Find where the given text appears and provide that cell's center as [X, Y] coordinate. 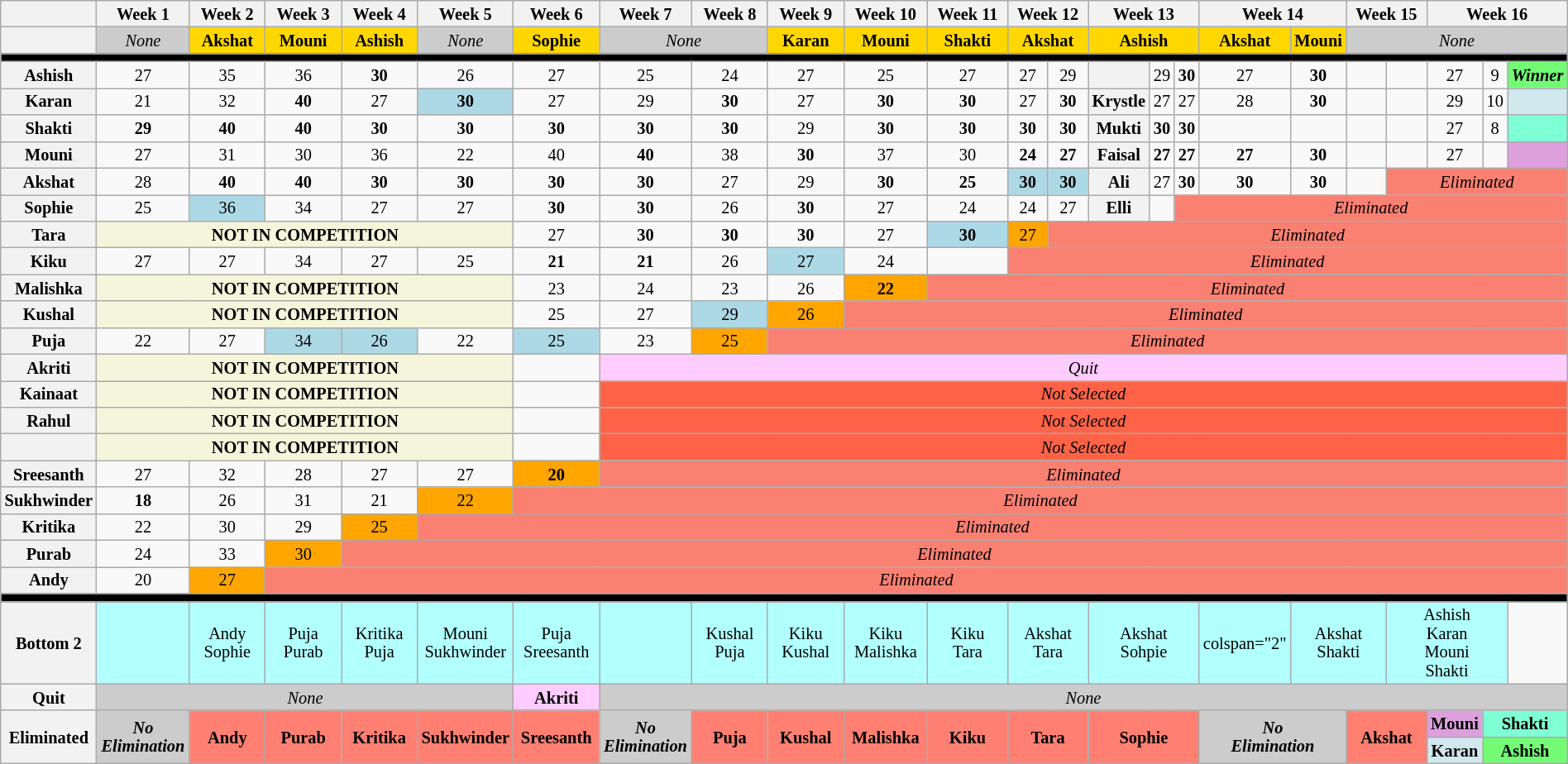
Mukti [1119, 128]
Krystle [1119, 101]
18 [143, 500]
Week 4 [380, 13]
KikuKushal [806, 642]
Week 5 [466, 13]
Week 16 [1497, 13]
Week 9 [806, 13]
Week 10 [885, 13]
10 [1495, 101]
KritikaPuja [380, 642]
PujaPurab [304, 642]
AkshatTara [1047, 642]
Kainaat [49, 394]
33 [227, 553]
Week 7 [646, 13]
Week 3 [304, 13]
37 [885, 155]
9 [1495, 74]
Ali [1119, 181]
Elli [1119, 208]
Rahul [49, 420]
Bottom 2 [49, 642]
KikuMalishka [885, 642]
AkshatSohpie [1144, 642]
8 [1495, 128]
AkshatShakti [1338, 642]
Week 1 [143, 13]
Week 13 [1144, 13]
38 [730, 155]
Week 11 [968, 13]
AshishKaranMouniShakti [1446, 642]
KushalPuja [730, 642]
Week 6 [557, 13]
PujaSreesanth [557, 642]
Week 14 [1273, 13]
colspan="2" [1245, 642]
Faisal [1119, 155]
Week 2 [227, 13]
MouniSukhwinder [466, 642]
KikuTara [968, 642]
Winner [1538, 74]
Week 8 [730, 13]
AndySophie [227, 642]
Week 12 [1047, 13]
35 [227, 74]
Week 15 [1386, 13]
